Identify which cell holds the provided text, then report its [X, Y] central coordinate. 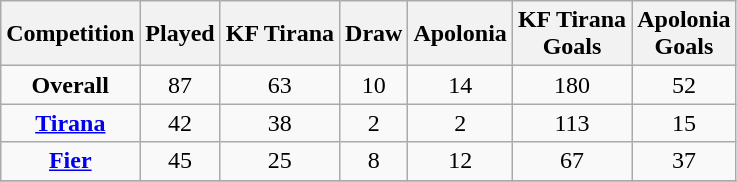
Played [180, 34]
52 [684, 85]
180 [572, 85]
12 [460, 161]
87 [180, 85]
Apolonia [460, 34]
113 [572, 123]
25 [280, 161]
15 [684, 123]
Competition [70, 34]
14 [460, 85]
Overall [70, 85]
Apolonia Goals [684, 34]
8 [374, 161]
10 [374, 85]
63 [280, 85]
67 [572, 161]
Fier [70, 161]
KF Tirana [280, 34]
42 [180, 123]
KF Tirana Goals [572, 34]
Draw [374, 34]
Tirana [70, 123]
45 [180, 161]
37 [684, 161]
38 [280, 123]
